Detect which cell encompasses the target text, then output its (x, y) center coordinate. 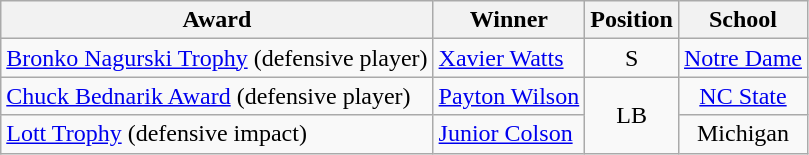
NC State (742, 96)
Award (217, 20)
Xavier Watts (509, 58)
School (742, 20)
Payton Wilson (509, 96)
Chuck Bednarik Award (defensive player) (217, 96)
Junior Colson (509, 134)
S (632, 58)
Position (632, 20)
Michigan (742, 134)
Lott Trophy (defensive impact) (217, 134)
Winner (509, 20)
Bronko Nagurski Trophy (defensive player) (217, 58)
Notre Dame (742, 58)
LB (632, 115)
